From the cell containing the given text, extract its center point as (x, y) coordinate. 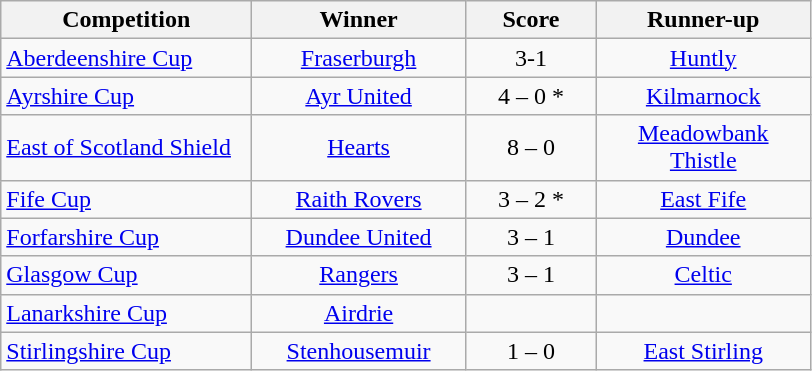
Celtic (703, 275)
Runner-up (703, 20)
East Stirling (703, 351)
Competition (126, 20)
3 – 2 * (530, 199)
Ayrshire Cup (126, 96)
Stirlingshire Cup (126, 351)
1 – 0 (530, 351)
Fraserburgh (359, 58)
Winner (359, 20)
Stenhousemuir (359, 351)
4 – 0 * (530, 96)
Aberdeenshire Cup (126, 58)
Huntly (703, 58)
8 – 0 (530, 148)
Glasgow Cup (126, 275)
Ayr United (359, 96)
Hearts (359, 148)
Airdrie (359, 313)
3-1 (530, 58)
Fife Cup (126, 199)
Kilmarnock (703, 96)
Forfarshire Cup (126, 237)
East of Scotland Shield (126, 148)
Meadowbank Thistle (703, 148)
Dundee (703, 237)
Raith Rovers (359, 199)
Dundee United (359, 237)
East Fife (703, 199)
Rangers (359, 275)
Lanarkshire Cup (126, 313)
Score (530, 20)
